Output the (X, Y) coordinate of the center of the cell containing the given text.  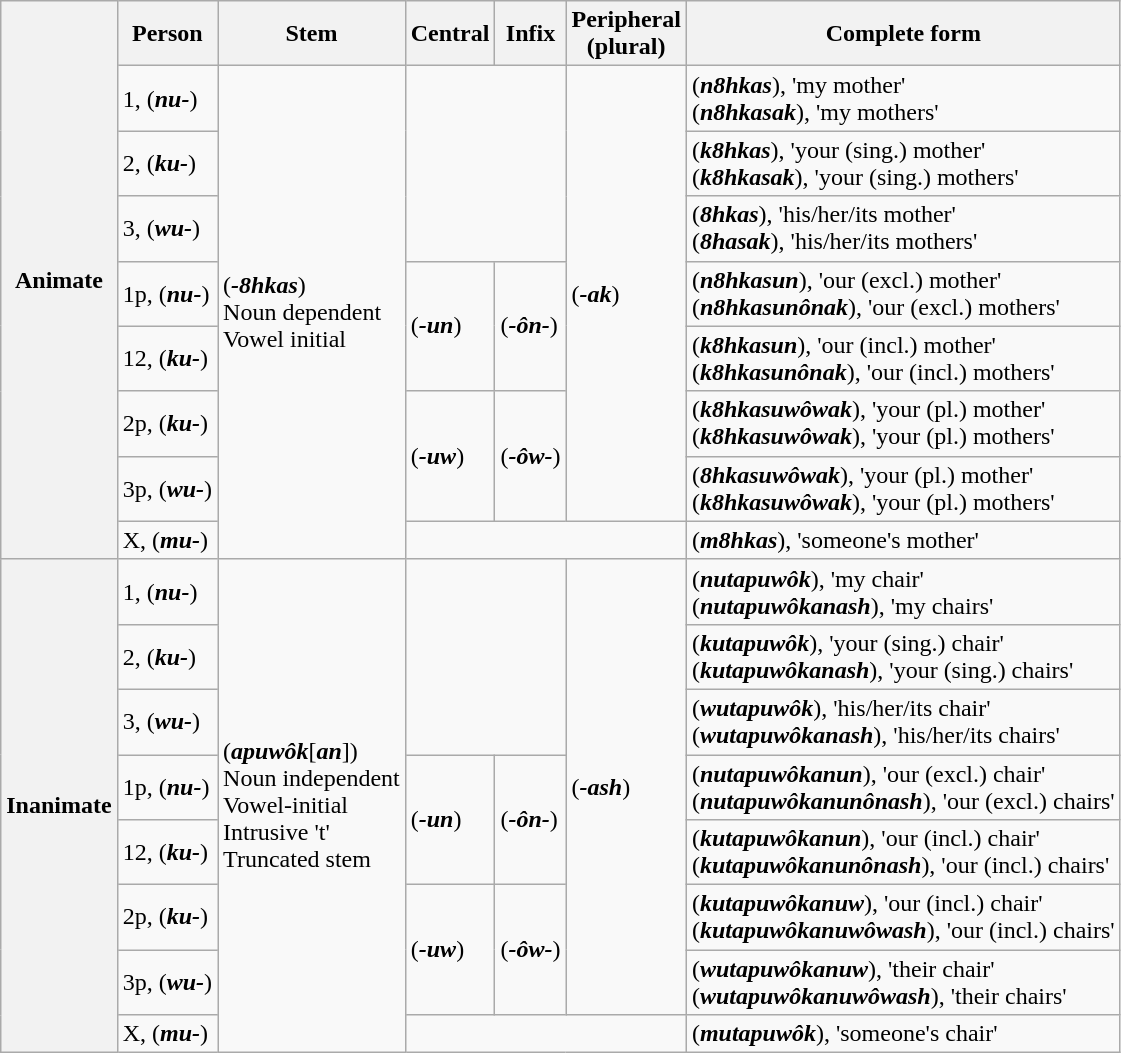
Peripheral(plural) (626, 34)
Central (450, 34)
Infix (530, 34)
(apuwôk[an])Noun independent Vowel-initial Intrusive 't' Truncated stem (312, 806)
Animate (59, 280)
(kutapuwôkanun), 'our (incl.) chair'(kutapuwôkanunônash), 'our (incl.) chairs' (903, 852)
(k8hkas), 'your (sing.) mother'(k8hkasak), 'your (sing.) mothers' (903, 164)
Complete form (903, 34)
Stem (312, 34)
(mutapuwôk), 'someone's chair' (903, 1034)
(kutapuwôk), 'your (sing.) chair'(kutapuwôkanash), 'your (sing.) chairs' (903, 656)
(8hkasuwôwak), 'your (pl.) mother'(k8hkasuwôwak), 'your (pl.) mothers' (903, 488)
(m8hkas), 'someone's mother' (903, 540)
Person (167, 34)
Inanimate (59, 806)
(nutapuwôkanun), 'our (excl.) chair'(nutapuwôkanunônash), 'our (excl.) chairs' (903, 786)
(-ak) (626, 294)
(n8hkas), 'my mother'(n8hkasak), 'my mothers' (903, 98)
(wutapuwôk), 'his/her/its chair'(wutapuwôkanash), 'his/her/its chairs' (903, 722)
(-8hkas)Noun dependent Vowel initial (312, 313)
(8hkas), 'his/her/its mother'(8hasak), 'his/her/its mothers' (903, 228)
(n8hkasun), 'our (excl.) mother'(n8hkasunônak), 'our (excl.) mothers' (903, 294)
(nutapuwôk), 'my chair'(nutapuwôkanash), 'my chairs' (903, 592)
(kutapuwôkanuw), 'our (incl.) chair'(kutapuwôkanuwôwash), 'our (incl.) chairs' (903, 918)
(k8hkasuwôwak), 'your (pl.) mother'(k8hkasuwôwak), 'your (pl.) mothers' (903, 424)
(-ash) (626, 786)
(k8hkasun), 'our (incl.) mother'(k8hkasunônak), 'our (incl.) mothers' (903, 358)
(wutapuwôkanuw), 'their chair'(wutapuwôkanuwôwash), 'their chairs' (903, 982)
